Determine the [x, y] coordinate at the center of the cell enclosing the given text.  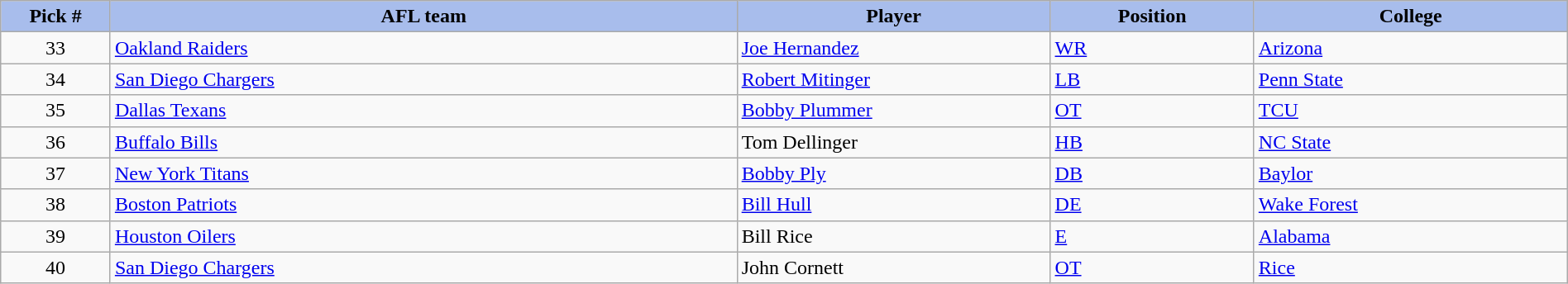
AFL team [423, 17]
Robert Mitinger [893, 79]
DE [1152, 205]
WR [1152, 48]
Bobby Ply [893, 173]
TCU [1411, 111]
E [1152, 236]
38 [56, 205]
34 [56, 79]
Position [1152, 17]
Tom Dellinger [893, 142]
Bobby Plummer [893, 111]
36 [56, 142]
DB [1152, 173]
Wake Forest [1411, 205]
37 [56, 173]
NC State [1411, 142]
Joe Hernandez [893, 48]
College [1411, 17]
33 [56, 48]
Boston Patriots [423, 205]
HB [1152, 142]
Penn State [1411, 79]
Houston Oilers [423, 236]
Buffalo Bills [423, 142]
35 [56, 111]
Bill Rice [893, 236]
39 [56, 236]
Alabama [1411, 236]
LB [1152, 79]
John Cornett [893, 267]
Player [893, 17]
Rice [1411, 267]
Oakland Raiders [423, 48]
Bill Hull [893, 205]
Arizona [1411, 48]
Baylor [1411, 173]
Dallas Texans [423, 111]
40 [56, 267]
Pick # [56, 17]
New York Titans [423, 173]
